Scan for the cell matching the given text and deliver its (x, y) coordinate at center. 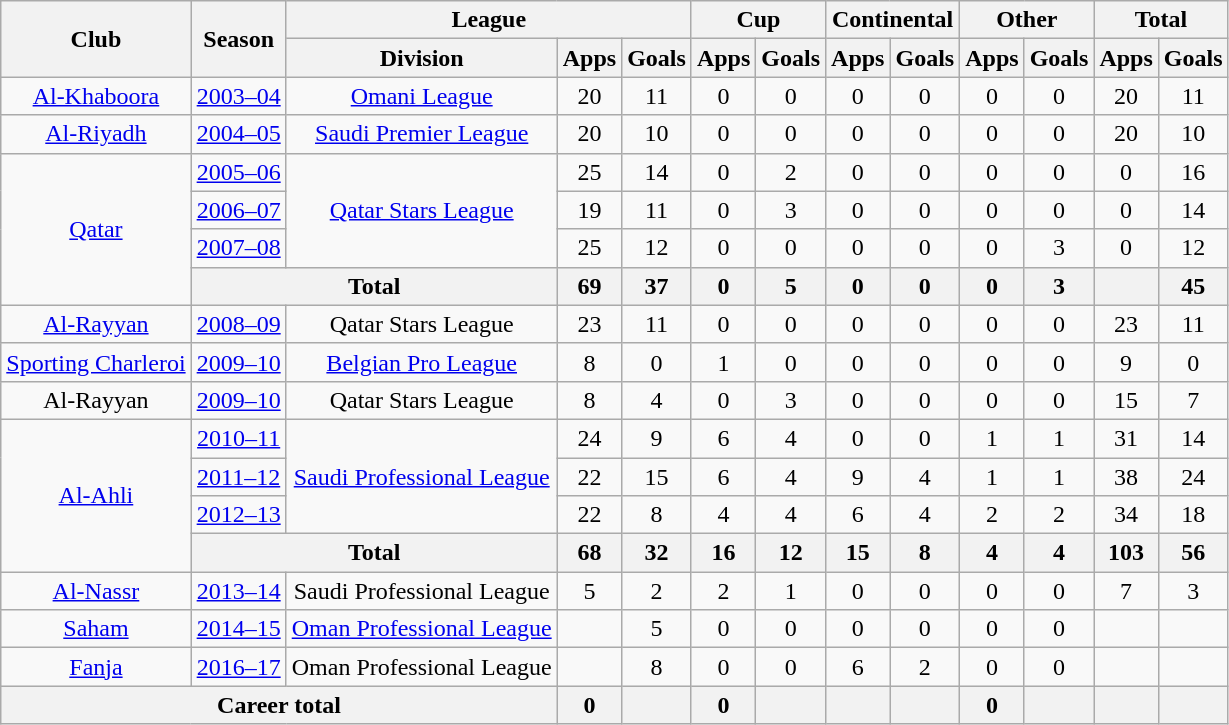
2005–06 (238, 172)
Other (1027, 20)
2016–17 (238, 667)
Al-Khaboora (96, 96)
18 (1193, 515)
56 (1193, 553)
Division (422, 58)
2010–11 (238, 438)
32 (657, 553)
Saudi Premier League (422, 134)
Season (238, 39)
Continental (893, 20)
38 (1126, 477)
19 (589, 210)
2004–05 (238, 134)
Career total (279, 705)
34 (1126, 515)
Sporting Charleroi (96, 362)
2006–07 (238, 210)
Al-Ahli (96, 495)
68 (589, 553)
2003–04 (238, 96)
2008–09 (238, 324)
Fanja (96, 667)
103 (1126, 553)
Qatar (96, 229)
31 (1126, 438)
Omani League (422, 96)
2014–15 (238, 629)
Al-Riyadh (96, 134)
Saham (96, 629)
69 (589, 286)
Club (96, 39)
League (488, 20)
37 (657, 286)
Cup (758, 20)
Belgian Pro League (422, 362)
2013–14 (238, 591)
Al-Nassr (96, 591)
2007–08 (238, 248)
2011–12 (238, 477)
45 (1193, 286)
2012–13 (238, 515)
